Return [x, y] of the center of cell containing provided text 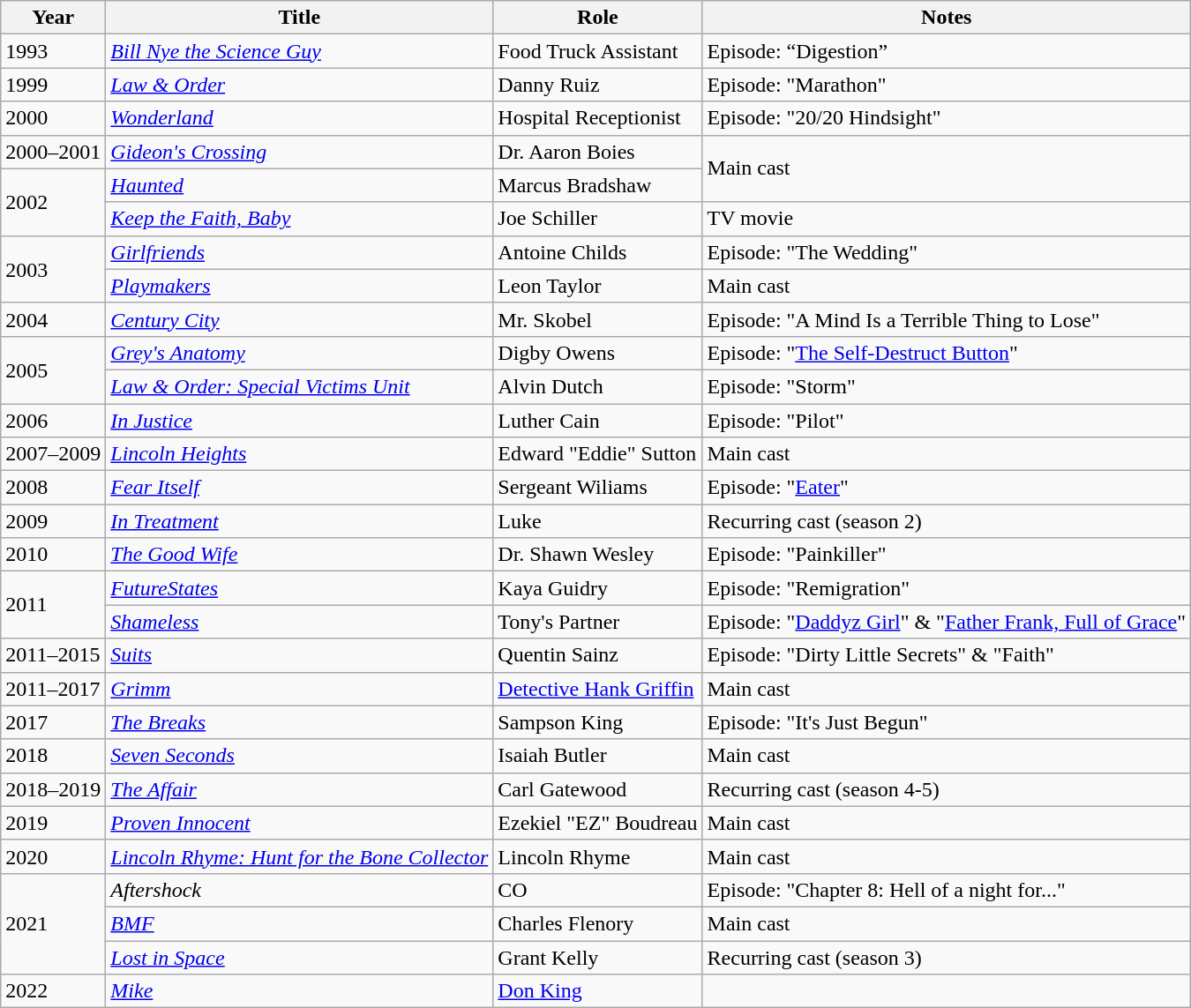
2011–2015 [53, 655]
Dr. Aaron Boies [598, 152]
CO [598, 890]
Lost in Space [300, 957]
Suits [300, 655]
Leon Taylor [598, 286]
The Good Wife [300, 555]
Episode: "Chapter 8: Hell of a night for..." [947, 890]
Grimm [300, 689]
Girlfriends [300, 252]
Episode: "The Wedding" [947, 252]
Wonderland [300, 118]
Seven Seconds [300, 756]
Episode: “Digestion” [947, 51]
2010 [53, 555]
Lincoln Heights [300, 454]
Grant Kelly [598, 957]
Hospital Receptionist [598, 118]
Aftershock [300, 890]
2007–2009 [53, 454]
Alvin Dutch [598, 386]
Century City [300, 319]
Danny Ruiz [598, 85]
2018–2019 [53, 789]
Episode: "Pilot" [947, 421]
Playmakers [300, 286]
1993 [53, 51]
TV movie [947, 219]
2020 [53, 856]
Luke [598, 521]
2006 [53, 421]
Digby Owens [598, 353]
Law & Order: Special Victims Unit [300, 386]
Marcus Bradshaw [598, 185]
Episode: "It's Just Begun" [947, 722]
2005 [53, 370]
2003 [53, 269]
Year [53, 18]
Luther Cain [598, 421]
Don King [598, 991]
The Affair [300, 789]
Episode: "The Self-Destruct Button" [947, 353]
Detective Hank Griffin [598, 689]
In Justice [300, 421]
2017 [53, 722]
In Treatment [300, 521]
Haunted [300, 185]
Quentin Sainz [598, 655]
Bill Nye the Science Guy [300, 51]
Episode: "Storm" [947, 386]
Kaya Guidry [598, 588]
2021 [53, 923]
2019 [53, 823]
2002 [53, 202]
Sergeant Wiliams [598, 488]
The Breaks [300, 722]
2011–2017 [53, 689]
Edward "Eddie" Sutton [598, 454]
Dr. Shawn Wesley [598, 555]
Title [300, 18]
FutureStates [300, 588]
Notes [947, 18]
Keep the Faith, Baby [300, 219]
Mike [300, 991]
Gideon's Crossing [300, 152]
Episode: "20/20 Hindsight" [947, 118]
Episode: "Marathon" [947, 85]
Role [598, 18]
Antoine Childs [598, 252]
Food Truck Assistant [598, 51]
2000–2001 [53, 152]
Isaiah Butler [598, 756]
Shameless [300, 622]
Episode: "Daddyz Girl" & "Father Frank, Full of Grace" [947, 622]
Mr. Skobel [598, 319]
Episode: "Painkiller" [947, 555]
Episode: "Dirty Little Secrets" & "Faith" [947, 655]
Ezekiel "EZ" Boudreau [598, 823]
2004 [53, 319]
Proven Innocent [300, 823]
Tony's Partner [598, 622]
Sampson King [598, 722]
Carl Gatewood [598, 789]
Grey's Anatomy [300, 353]
Law & Order [300, 85]
Recurring cast (season 3) [947, 957]
Lincoln Rhyme [598, 856]
BMF [300, 923]
Episode: "A Mind Is a Terrible Thing to Lose" [947, 319]
1999 [53, 85]
Recurring cast (season 4-5) [947, 789]
Charles Flenory [598, 923]
2018 [53, 756]
2022 [53, 991]
Episode: "Remigration" [947, 588]
Episode: "Eater" [947, 488]
2000 [53, 118]
2009 [53, 521]
2008 [53, 488]
Joe Schiller [598, 219]
Lincoln Rhyme: Hunt for the Bone Collector [300, 856]
Fear Itself [300, 488]
2011 [53, 605]
Recurring cast (season 2) [947, 521]
